Search for the cell housing the specified text and yield its [x, y] center coordinate. 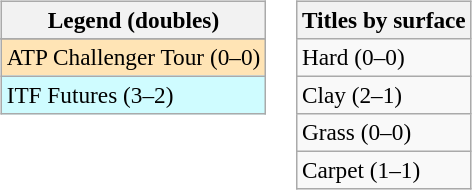
Legend (doubles) [133, 20]
Clay (2–1) [384, 95]
ATP Challenger Tour (0–0) [133, 57]
Grass (0–0) [384, 133]
ITF Futures (3–2) [133, 95]
Hard (0–0) [384, 57]
Titles by surface [384, 20]
Carpet (1–1) [384, 171]
